Provide the [x, y] coordinate of the cell's center where the given text is located.  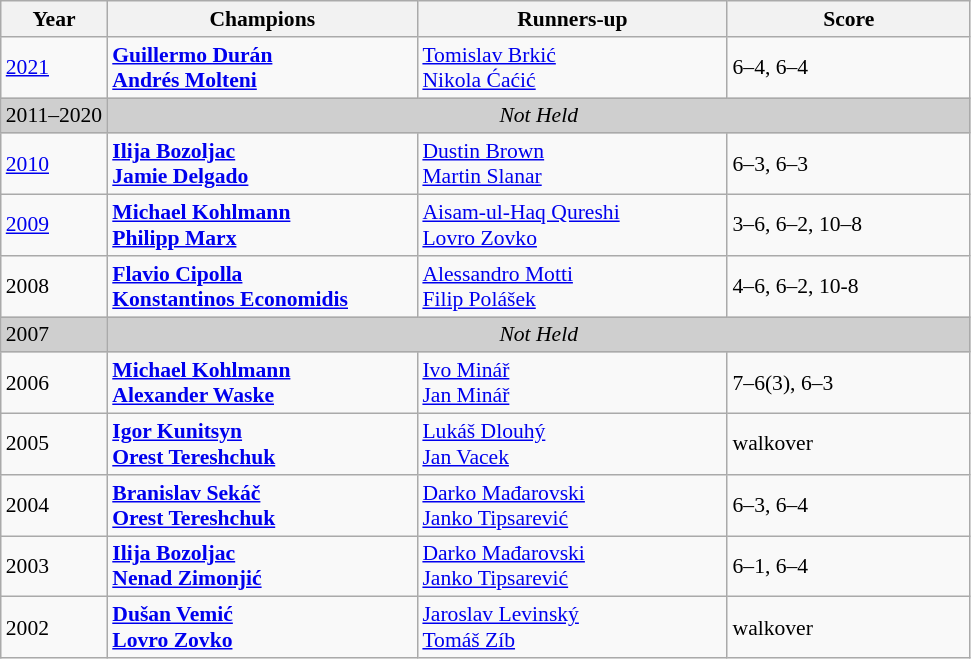
Dustin Brown Martin Slanar [572, 164]
4–6, 6–2, 10-8 [848, 286]
7–6(3), 6–3 [848, 384]
2011–2020 [54, 116]
3–6, 6–2, 10–8 [848, 226]
Champions [262, 19]
Michael Kohlmann Alexander Waske [262, 384]
Ilija Bozoljac Jamie Delgado [262, 164]
Branislav Sekáč Orest Tereshchuk [262, 506]
2006 [54, 384]
2021 [54, 68]
Aisam-ul-Haq Qureshi Lovro Zovko [572, 226]
Lukáš Dlouhý Jan Vacek [572, 444]
Igor Kunitsyn Orest Tereshchuk [262, 444]
Dušan Vemić Lovro Zovko [262, 628]
2004 [54, 506]
Alessandro Motti Filip Polášek [572, 286]
6–3, 6–4 [848, 506]
Runners-up [572, 19]
2002 [54, 628]
Ivo Minář Jan Minář [572, 384]
2007 [54, 335]
Tomislav Brkić Nikola Ćaćić [572, 68]
2003 [54, 566]
Jaroslav Levinský Tomáš Zíb [572, 628]
Ilija Bozoljac Nenad Zimonjić [262, 566]
2008 [54, 286]
6–3, 6–3 [848, 164]
Year [54, 19]
6–4, 6–4 [848, 68]
2009 [54, 226]
Guillermo Durán Andrés Molteni [262, 68]
Michael Kohlmann Philipp Marx [262, 226]
Flavio Cipolla Konstantinos Economidis [262, 286]
2010 [54, 164]
2005 [54, 444]
Score [848, 19]
6–1, 6–4 [848, 566]
